Identify which cell holds the provided text, then report its [x, y] central coordinate. 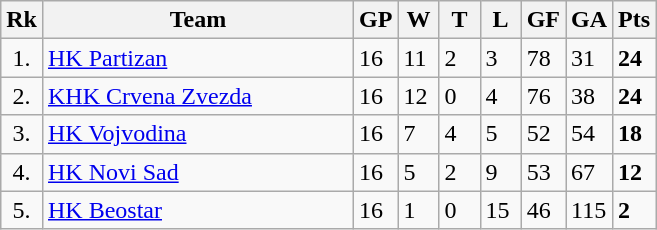
54 [590, 134]
3 [500, 58]
2. [22, 96]
78 [543, 58]
1. [22, 58]
18 [634, 134]
GP [376, 20]
GA [590, 20]
Rk [22, 20]
HK Beostar [198, 210]
4. [22, 172]
7 [418, 134]
46 [543, 210]
31 [590, 58]
5. [22, 210]
1 [418, 210]
38 [590, 96]
HK Vojvodina [198, 134]
KHK Crvena Zvezda [198, 96]
9 [500, 172]
76 [543, 96]
Team [198, 20]
Pts [634, 20]
115 [590, 210]
3. [22, 134]
67 [590, 172]
L [500, 20]
HK Partizan [198, 58]
53 [543, 172]
W [418, 20]
HK Novi Sad [198, 172]
GF [543, 20]
15 [500, 210]
T [460, 20]
52 [543, 134]
11 [418, 58]
